Identify which cell holds the provided text, then report its (x, y) central coordinate. 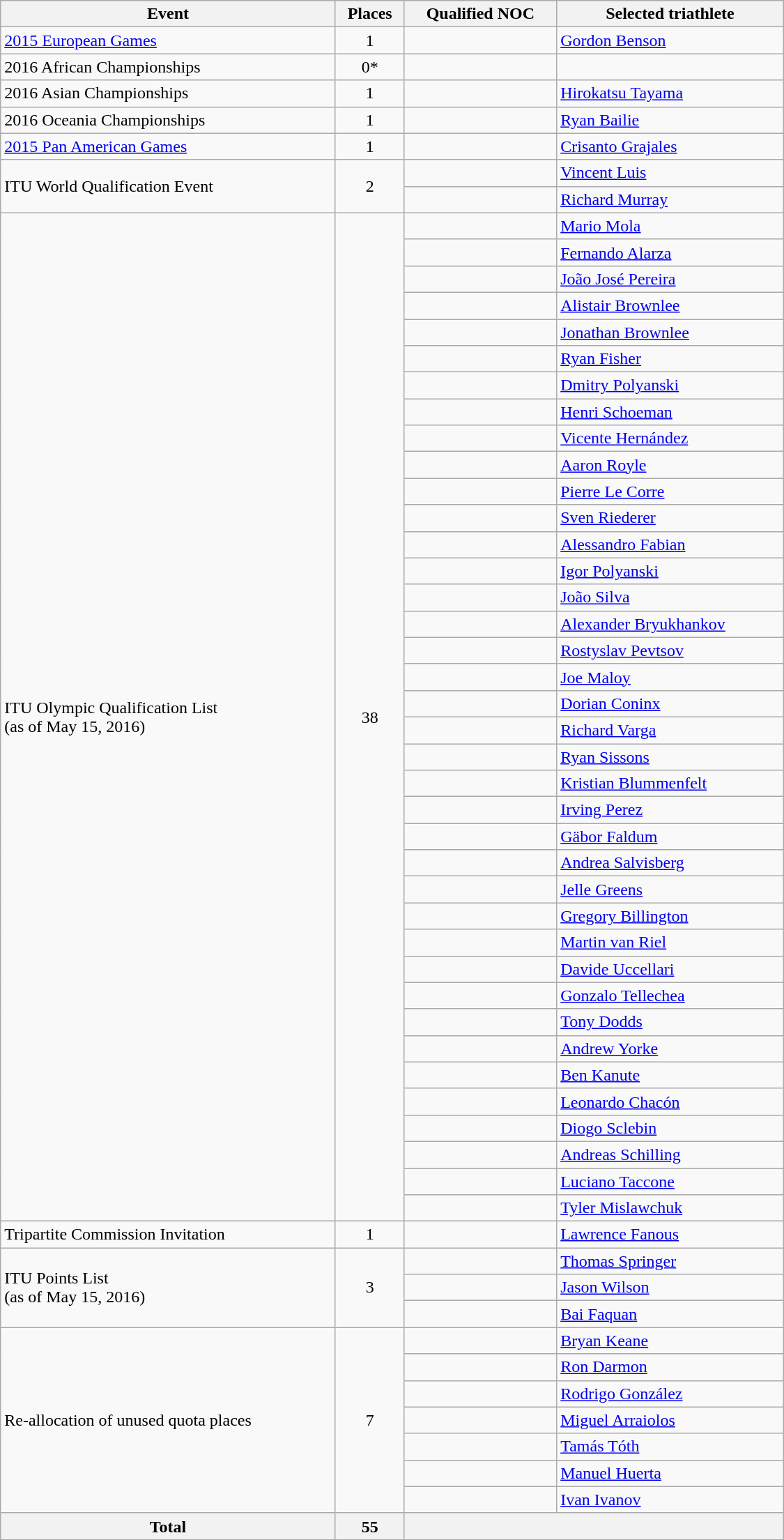
2015 European Games (169, 40)
Event (169, 14)
Gordon Benson (670, 40)
Davide Uccellari (670, 969)
Rostyslav Pevtsov (670, 650)
Dmitry Polyanski (670, 386)
2 (369, 186)
Richard Varga (670, 730)
Jelle Greens (670, 890)
Alessandro Fabian (670, 544)
Ron Darmon (670, 1367)
Rodrigo González (670, 1394)
2016 Asian Championships (169, 93)
Alexander Bryukhankov (670, 624)
Luciano Taccone (670, 1182)
Richard Murray (670, 199)
Tripartite Commission Invitation (169, 1235)
Gonzalo Tellechea (670, 996)
Aaron Royle (670, 465)
Pierre Le Corre (670, 491)
2016 Oceania Championships (169, 120)
Crisanto Grajales (670, 146)
55 (369, 1526)
ITU World Qualification Event (169, 186)
Andrew Yorke (670, 1049)
Sven Riederer (670, 518)
7 (369, 1420)
Ryan Sissons (670, 756)
Mario Mola (670, 226)
ITU Olympic Qualification List(as of May 15, 2016) (169, 717)
2016 African Championships (169, 67)
Vicente Hernández (670, 439)
Total (169, 1526)
0* (369, 67)
Vincent Luis (670, 173)
Selected triathlete (670, 14)
João Silva (670, 597)
Hirokatsu Tayama (670, 93)
Bryan Keane (670, 1341)
Miguel Arraiolos (670, 1420)
Manuel Huerta (670, 1473)
Ryan Fisher (670, 359)
Andreas Schilling (670, 1154)
Gäbor Faldum (670, 837)
João José Pereira (670, 279)
Kristian Blummenfelt (670, 784)
2015 Pan American Games (169, 146)
Leonardo Chacón (670, 1101)
38 (369, 717)
Ben Kanute (670, 1075)
Jason Wilson (670, 1288)
Tamás Tóth (670, 1447)
Irving Perez (670, 810)
Gregory Billington (670, 916)
Tyler Mislawchuk (670, 1208)
Dorian Coninx (670, 703)
Jonathan Brownlee (670, 333)
Henri Schoeman (670, 412)
Andrea Salvisberg (670, 863)
Bai Faquan (670, 1314)
Martin van Riel (670, 943)
Places (369, 14)
Qualified NOC (481, 14)
Re-allocation of unused quota places (169, 1420)
Ivan Ivanov (670, 1500)
Ryan Bailie (670, 120)
Alistair Brownlee (670, 305)
3 (369, 1288)
ITU Points List(as of May 15, 2016) (169, 1288)
Lawrence Fanous (670, 1235)
Fernando Alarza (670, 252)
Thomas Springer (670, 1261)
Diogo Sclebin (670, 1128)
Joe Maloy (670, 677)
Igor Polyanski (670, 571)
Tony Dodds (670, 1022)
